From the cell containing the given text, extract its center point as (x, y) coordinate. 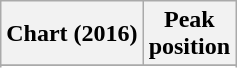
Peakposition (189, 34)
Chart (2016) (72, 34)
